Identify which cell holds the provided text, then report its (X, Y) central coordinate. 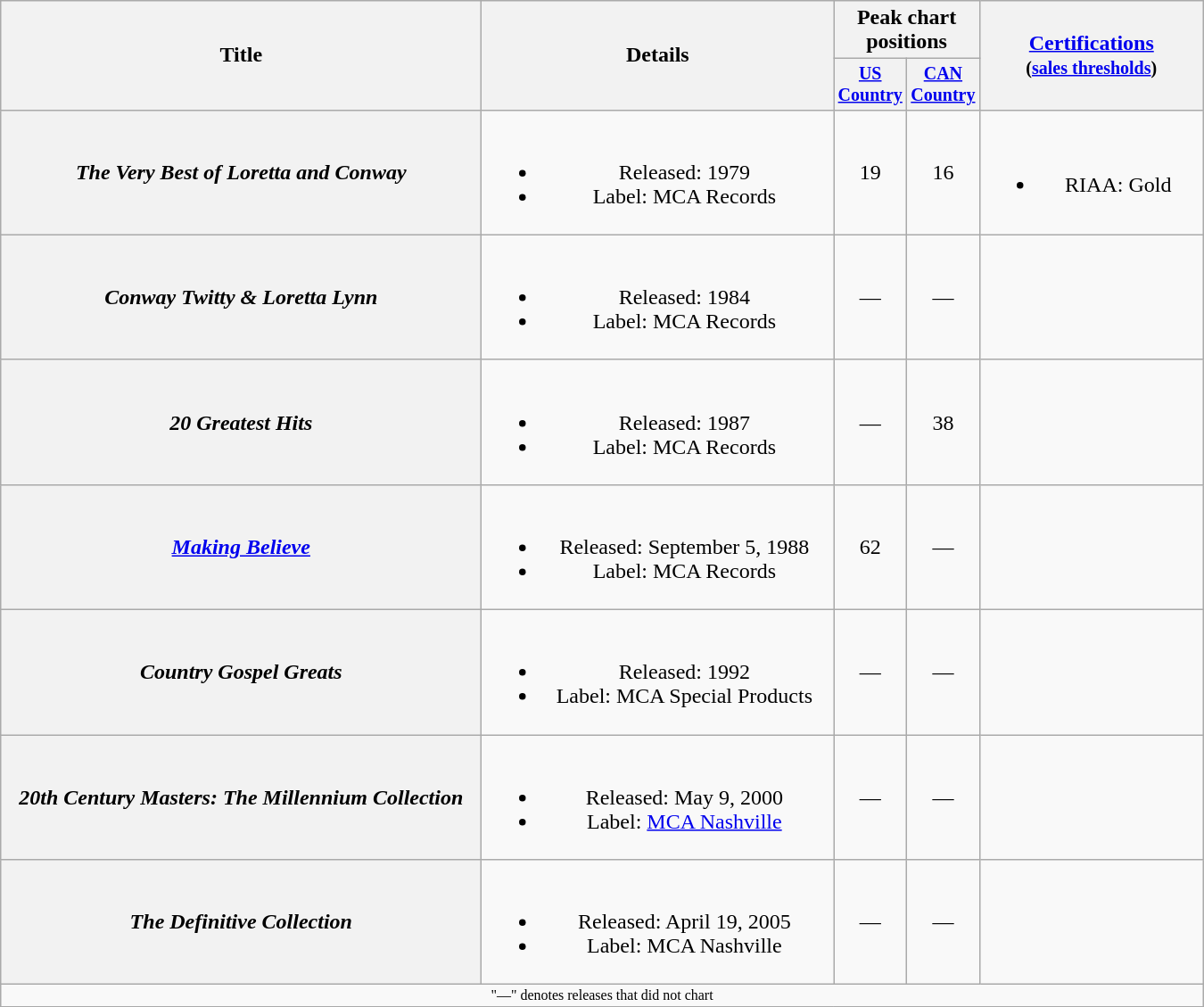
Released: April 19, 2005Label: MCA Nashville (658, 922)
38 (944, 422)
Released: May 9, 2000Label: MCA Nashville (658, 797)
Details (658, 55)
Making Believe (241, 547)
Released: 1987Label: MCA Records (658, 422)
The Definitive Collection (241, 922)
US Country (870, 84)
19 (870, 172)
62 (870, 547)
Released: 1992Label: MCA Special Products (658, 673)
"—" denotes releases that did not chart (603, 995)
Released: 1984Label: MCA Records (658, 297)
RIAA: Gold (1092, 172)
Country Gospel Greats (241, 673)
20 Greatest Hits (241, 422)
Title (241, 55)
CAN Country (944, 84)
Certifications(sales thresholds) (1092, 55)
Conway Twitty & Loretta Lynn (241, 297)
Released: 1979Label: MCA Records (658, 172)
16 (944, 172)
Released: September 5, 1988Label: MCA Records (658, 547)
Peak chartpositions (906, 30)
The Very Best of Loretta and Conway (241, 172)
20th Century Masters: The Millennium Collection (241, 797)
